Pinpoint the cell where the given text exists, returning its [X, Y] midpoint coordinate. 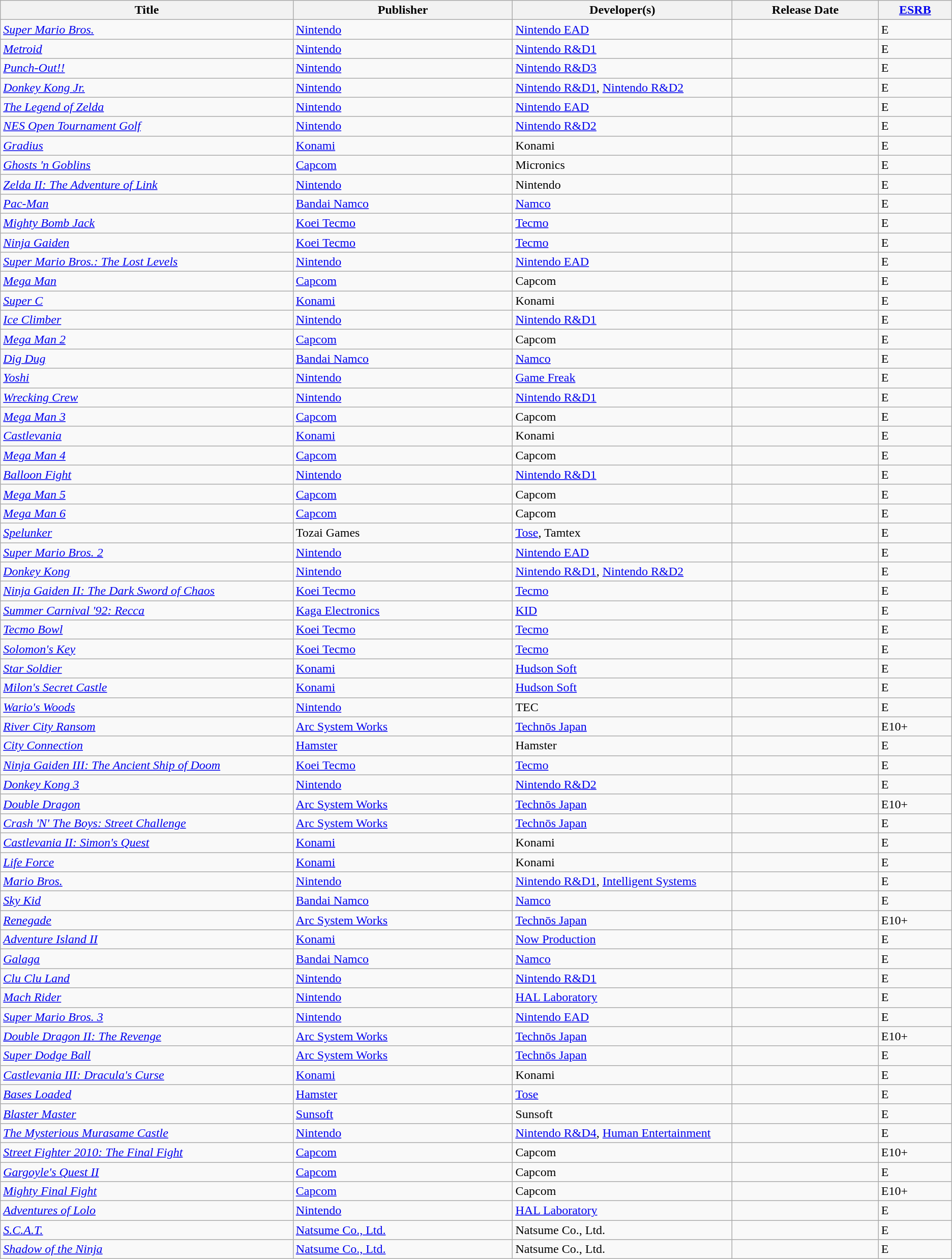
Galaga [147, 959]
River City Ransom [147, 726]
Punch-Out!! [147, 68]
Mighty Bomb Jack [147, 223]
Castlevania II: Simon's Quest [147, 842]
City Connection [147, 746]
Adventure Island II [147, 940]
Milon's Secret Castle [147, 688]
Spelunker [147, 533]
Gargoyle's Quest II [147, 1172]
Yoshi [147, 378]
Mach Rider [147, 998]
Wario's Woods [147, 707]
Tozai Games [403, 533]
Star Soldier [147, 668]
Balloon Fight [147, 475]
Wrecking Crew [147, 397]
Title [147, 10]
Adventures of Lolo [147, 1211]
Crash 'N' The Boys: Street Challenge [147, 823]
Mighty Final Fight [147, 1191]
Developer(s) [622, 10]
Double Dragon [147, 804]
Super Mario Bros. [147, 30]
Micronics [622, 165]
Bases Loaded [147, 1094]
Donkey Kong [147, 572]
Tose [622, 1094]
Mario Bros. [147, 882]
Kaga Electronics [403, 610]
Blaster Master [147, 1114]
Mega Man 4 [147, 455]
Castlevania III: Dracula's Curse [147, 1075]
Renegade [147, 920]
Double Dragon II: The Revenge [147, 1036]
Castlevania [147, 436]
Release Date [806, 10]
Metroid [147, 49]
Shadow of the Ninja [147, 1249]
Super Mario Bros. 2 [147, 552]
Ninja Gaiden [147, 243]
Dig Dug [147, 359]
Solomon's Key [147, 649]
Super Dodge Ball [147, 1056]
TEC [622, 707]
The Legend of Zelda [147, 107]
Donkey Kong Jr. [147, 87]
Summer Carnival '92: Recca [147, 610]
Gradius [147, 145]
Nintendo R&D4, Human Entertainment [622, 1133]
The Mysterious Murasame Castle [147, 1133]
NES Open Tournament Golf [147, 126]
Super Mario Bros. 3 [147, 1017]
Publisher [403, 10]
Tose, Tamtex [622, 533]
Mega Man 3 [147, 417]
Mega Man [147, 281]
Nintendo R&D1, Intelligent Systems [622, 882]
Mega Man 2 [147, 339]
Game Freak [622, 378]
Super Mario Bros.: The Lost Levels [147, 262]
Donkey Kong 3 [147, 784]
KID [622, 610]
Ninja Gaiden II: The Dark Sword of Chaos [147, 591]
Clu Clu Land [147, 978]
Pac-Man [147, 203]
Nintendo R&D3 [622, 68]
Super C [147, 301]
Life Force [147, 862]
Now Production [622, 940]
Tecmo Bowl [147, 630]
Ghosts 'n Goblins [147, 165]
Mega Man 5 [147, 494]
Street Fighter 2010: The Final Fight [147, 1152]
Ninja Gaiden III: The Ancient Ship of Doom [147, 765]
S.C.A.T. [147, 1230]
Zelda II: The Adventure of Link [147, 184]
Mega Man 6 [147, 513]
Ice Climber [147, 320]
ESRB [915, 10]
Sky Kid [147, 901]
